Determine the (x, y) coordinate at the center of the cell enclosing the given text.  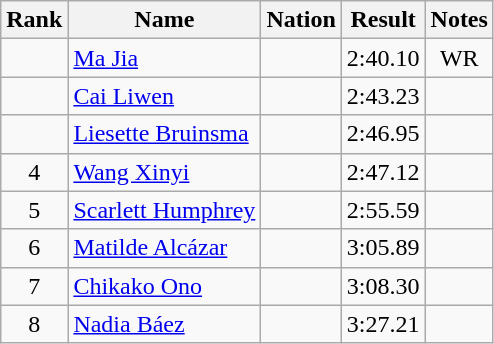
Name (164, 20)
5 (34, 210)
Scarlett Humphrey (164, 210)
Result (383, 20)
8 (34, 324)
Wang Xinyi (164, 172)
Matilde Alcázar (164, 248)
2:40.10 (383, 58)
3:05.89 (383, 248)
Cai Liwen (164, 96)
Ma Jia (164, 58)
2:46.95 (383, 134)
WR (459, 58)
3:27.21 (383, 324)
Rank (34, 20)
Nadia Báez (164, 324)
3:08.30 (383, 286)
7 (34, 286)
4 (34, 172)
Notes (459, 20)
Liesette Bruinsma (164, 134)
Nation (301, 20)
2:43.23 (383, 96)
Chikako Ono (164, 286)
2:55.59 (383, 210)
6 (34, 248)
2:47.12 (383, 172)
